Extract the (x, y) coordinate from the center of the cell holding the provided text.  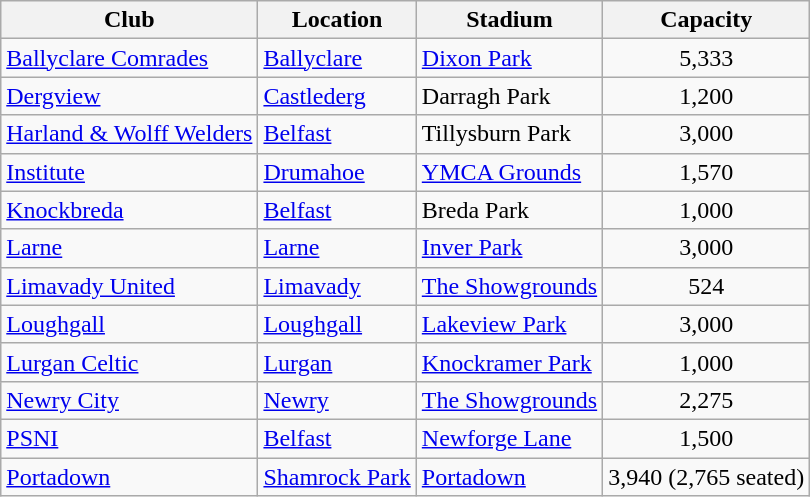
Knockramer Park (509, 362)
Ballyclare Comrades (130, 58)
Newforge Lane (509, 438)
Institute (130, 172)
Knockbreda (130, 210)
Limavady (337, 286)
Inver Park (509, 248)
Club (130, 20)
Ballyclare (337, 58)
Tillysburn Park (509, 134)
1,570 (706, 172)
Lakeview Park (509, 324)
1,500 (706, 438)
Limavady United (130, 286)
Newry City (130, 400)
Newry (337, 400)
PSNI (130, 438)
Breda Park (509, 210)
Dixon Park (509, 58)
Lurgan (337, 362)
Harland & Wolff Welders (130, 134)
Shamrock Park (337, 477)
Stadium (509, 20)
Location (337, 20)
2,275 (706, 400)
5,333 (706, 58)
Lurgan Celtic (130, 362)
1,200 (706, 96)
Drumahoe (337, 172)
Darragh Park (509, 96)
Dergview (130, 96)
3,940 (2,765 seated) (706, 477)
YMCA Grounds (509, 172)
524 (706, 286)
Capacity (706, 20)
Castlederg (337, 96)
